Capture the cell that displays the provided text and extract its (x, y) central coordinate. 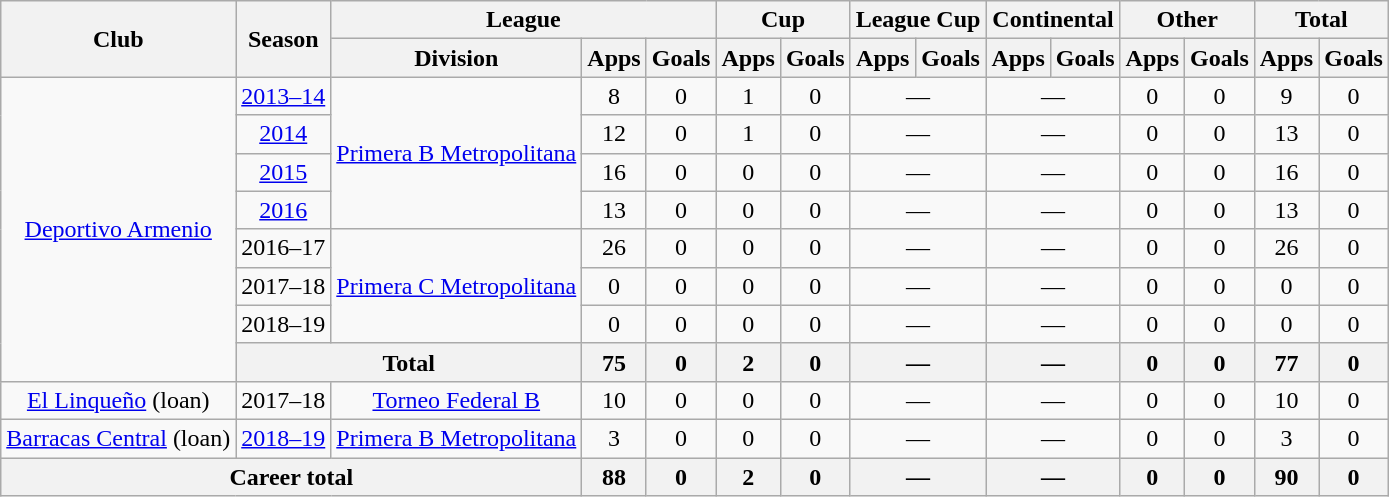
8 (614, 96)
Barracas Central (loan) (118, 438)
Torneo Federal B (456, 400)
Division (456, 58)
League (524, 20)
Continental (1053, 20)
88 (614, 477)
90 (1286, 477)
2015 (284, 172)
Career total (292, 477)
League Cup (918, 20)
12 (614, 134)
9 (1286, 96)
2014 (284, 134)
Primera C Metropolitana (456, 286)
Season (284, 39)
Other (1187, 20)
75 (614, 362)
2013–14 (284, 96)
2016 (284, 210)
Club (118, 39)
Cup (783, 20)
77 (1286, 362)
El Linqueño (loan) (118, 400)
2016–17 (284, 248)
Deportivo Armenio (118, 229)
